Return [X, Y] of the center of cell containing provided text 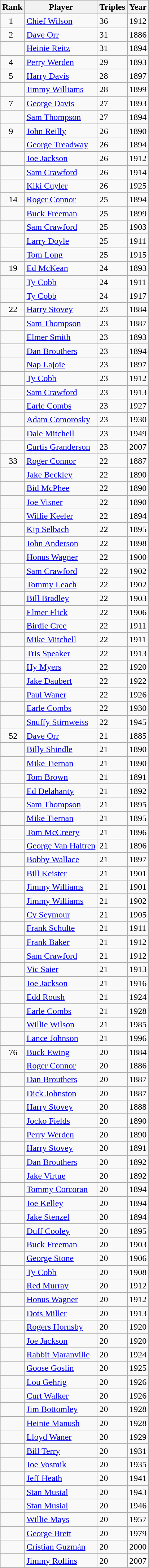
Mike Mitchell [61, 640]
Dots Miller [61, 1313]
Lloyd Waner [61, 1437]
1917 [138, 296]
Joe Kelley [61, 1203]
Jeff Heath [61, 1478]
Red Murray [61, 1286]
Rank [12, 7]
Jake Beckley [61, 475]
Frank Baker [61, 942]
Tom McCreery [61, 832]
Chief Wilson [61, 21]
1898 [138, 543]
Elmer Smith [61, 337]
1935 [138, 1464]
Birdie Cree [61, 626]
2 [12, 35]
Bill Keister [61, 873]
Nap Lajoie [61, 364]
Paul Waner [61, 695]
9 [12, 131]
Jake Stenzel [61, 1217]
52 [12, 736]
1915 [138, 255]
Tris Speaker [61, 653]
1927 [138, 406]
Joe Visner [61, 502]
36 [113, 21]
Jake Virtue [61, 1176]
Goose Goslin [61, 1368]
George Davis [61, 103]
Tommy Leach [61, 584]
1931 [138, 1451]
Jocko Fields [61, 1121]
Larry Doyle [61, 241]
Curt Walker [61, 1396]
1945 [138, 722]
Bid McPhee [61, 488]
Heinie Manush [61, 1423]
Cy Seymour [61, 915]
George Treadway [61, 144]
Hy Myers [61, 667]
Curtis Granderson [61, 447]
Snuffy Stirnweiss [61, 722]
Bobby Wallace [61, 860]
1922 [138, 681]
1905 [138, 915]
Year [138, 7]
George Van Haltren [61, 846]
7 [12, 103]
Edd Roush [61, 997]
Tom Long [61, 255]
1946 [138, 1506]
John Anderson [61, 543]
Heinie Reitz [61, 48]
Ed Delahanty [61, 791]
Rabbit Maranville [61, 1355]
33 [12, 461]
Tom Brown [61, 777]
1996 [138, 1038]
1 [12, 21]
Vic Saier [61, 969]
George Stone [61, 1258]
Dick Johnston [61, 1093]
Willie Keeler [61, 516]
76 [12, 1052]
Jim Bottomley [61, 1409]
1888 [138, 1107]
Bill Terry [61, 1451]
Willie Mays [61, 1520]
Player [61, 7]
Adam Comorosky [61, 420]
14 [12, 200]
Elmer Flick [61, 612]
Billy Shindle [61, 750]
1985 [138, 1024]
1941 [138, 1478]
John Reilly [61, 131]
Tommy Corcoran [61, 1189]
Rogers Hornsby [61, 1327]
1979 [138, 1533]
Jimmy Rollins [61, 1561]
4 [12, 62]
Ed McKean [61, 268]
29 [113, 62]
1929 [138, 1437]
1957 [138, 1520]
1908 [138, 1272]
1943 [138, 1492]
Willie Wilson [61, 1024]
Triples [113, 7]
Kip Selbach [61, 530]
2000 [138, 1547]
George Brett [61, 1533]
1916 [138, 983]
Buck Ewing [61, 1052]
Duff Cooley [61, 1231]
1900 [138, 557]
1914 [138, 172]
5 [12, 76]
Kiki Cuyler [61, 186]
Cristian Guzmán [61, 1547]
Dale Mitchell [61, 433]
1885 [138, 736]
Jake Daubert [61, 681]
Frank Schulte [61, 928]
Bill Bradley [61, 598]
19 [12, 268]
Joe Vosmik [61, 1464]
Harry Davis [61, 76]
Lou Gehrig [61, 1382]
1949 [138, 433]
Lance Johnson [61, 1038]
